Output the [X, Y] coordinate of the center of the cell containing the given text.  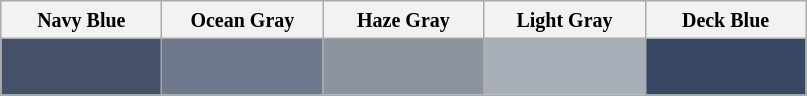
Haze Gray [404, 20]
Deck Blue [726, 20]
Ocean Gray [242, 20]
Navy Blue [82, 20]
Light Gray [564, 20]
